Scan for the cell matching the given text and deliver its (x, y) coordinate at center. 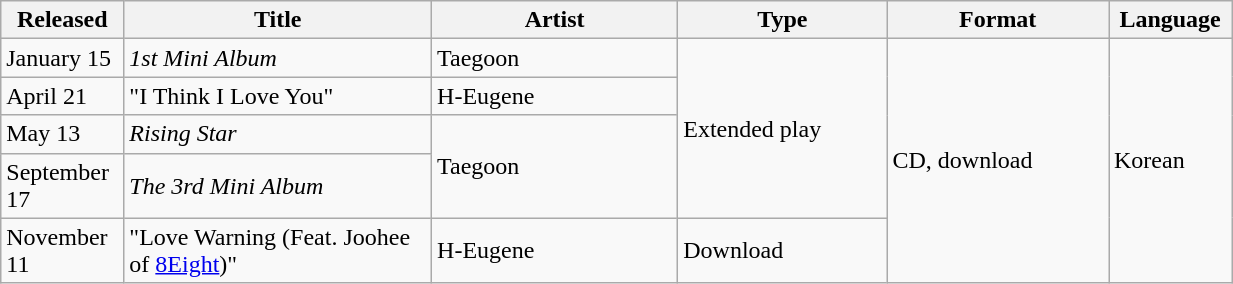
Rising Star (278, 134)
CD, download (998, 161)
May 13 (62, 134)
Released (62, 20)
Title (278, 20)
"I Think I Love You" (278, 96)
1st Mini Album (278, 58)
"Love Warning (Feat. Joohee of 8Eight)" (278, 250)
The 3rd Mini Album (278, 186)
January 15 (62, 58)
November 11 (62, 250)
Type (782, 20)
Artist (555, 20)
Extended play (782, 128)
Format (998, 20)
Korean (1170, 161)
Language (1170, 20)
Download (782, 250)
September 17 (62, 186)
April 21 (62, 96)
